Locate the cell with the specified text and output its [X, Y] center coordinate. 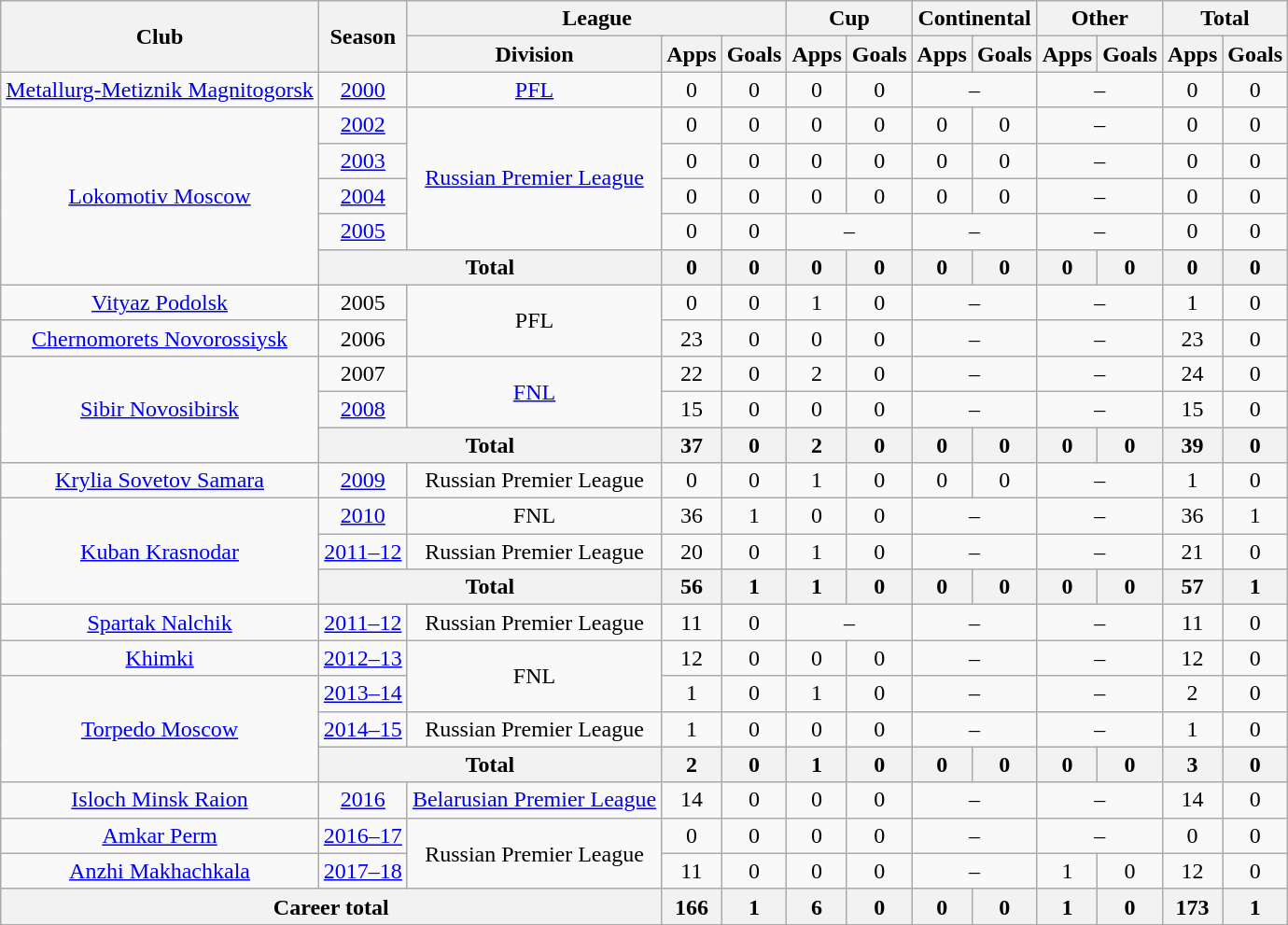
Amkar Perm [161, 835]
20 [692, 552]
2003 [362, 161]
Spartak Nalchik [161, 623]
League [596, 19]
2004 [362, 196]
39 [1192, 445]
166 [692, 906]
2010 [362, 516]
37 [692, 445]
Vityaz Podolsk [161, 302]
Division [534, 54]
Chernomorets Novorossiysk [161, 338]
Cup [849, 19]
2014–15 [362, 729]
2013–14 [362, 694]
Belarusian Premier League [534, 800]
2016–17 [362, 835]
57 [1192, 587]
6 [817, 906]
173 [1192, 906]
Continental [974, 19]
2007 [362, 373]
2017–18 [362, 871]
Lokomotiv Moscow [161, 196]
2008 [362, 409]
Sibir Novosibirsk [161, 409]
Kuban Krasnodar [161, 552]
2002 [362, 125]
Season [362, 36]
2006 [362, 338]
3 [1192, 764]
Torpedo Moscow [161, 729]
2012–13 [362, 658]
56 [692, 587]
Other [1099, 19]
Isloch Minsk Raion [161, 800]
Krylia Sovetov Samara [161, 481]
24 [1192, 373]
Khimki [161, 658]
22 [692, 373]
Metallurg-Metiznik Magnitogorsk [161, 90]
Anzhi Makhachkala [161, 871]
Club [161, 36]
21 [1192, 552]
2016 [362, 800]
2009 [362, 481]
2000 [362, 90]
Career total [331, 906]
